Search for the cell housing the specified text and yield its (X, Y) center coordinate. 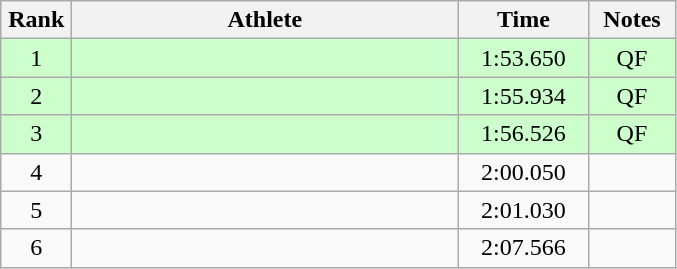
Athlete (265, 20)
3 (36, 134)
2:01.030 (524, 210)
4 (36, 172)
Time (524, 20)
5 (36, 210)
6 (36, 248)
2 (36, 96)
1:56.526 (524, 134)
Notes (632, 20)
2:00.050 (524, 172)
2:07.566 (524, 248)
Rank (36, 20)
1:55.934 (524, 96)
1:53.650 (524, 58)
1 (36, 58)
